Provide the (X, Y) coordinate of the cell's center where the given text is located.  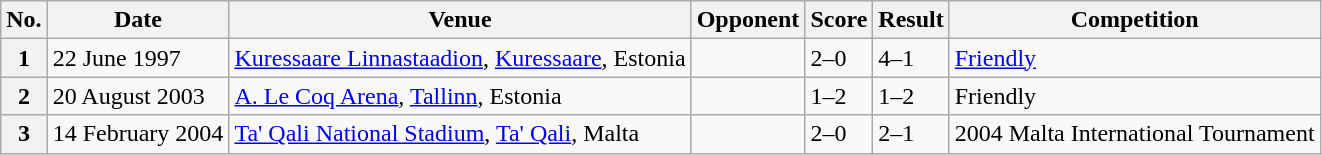
Kuressaare Linnastaadion, Kuressaare, Estonia (460, 58)
Opponent (748, 20)
2–1 (911, 134)
2 (24, 96)
4–1 (911, 58)
A. Le Coq Arena, Tallinn, Estonia (460, 96)
Score (839, 20)
14 February 2004 (138, 134)
2004 Malta International Tournament (1134, 134)
Date (138, 20)
Competition (1134, 20)
1 (24, 58)
No. (24, 20)
22 June 1997 (138, 58)
20 August 2003 (138, 96)
Ta' Qali National Stadium, Ta' Qali, Malta (460, 134)
Venue (460, 20)
3 (24, 134)
Result (911, 20)
